Output the (x, y) coordinate of the center of the cell containing the given text.  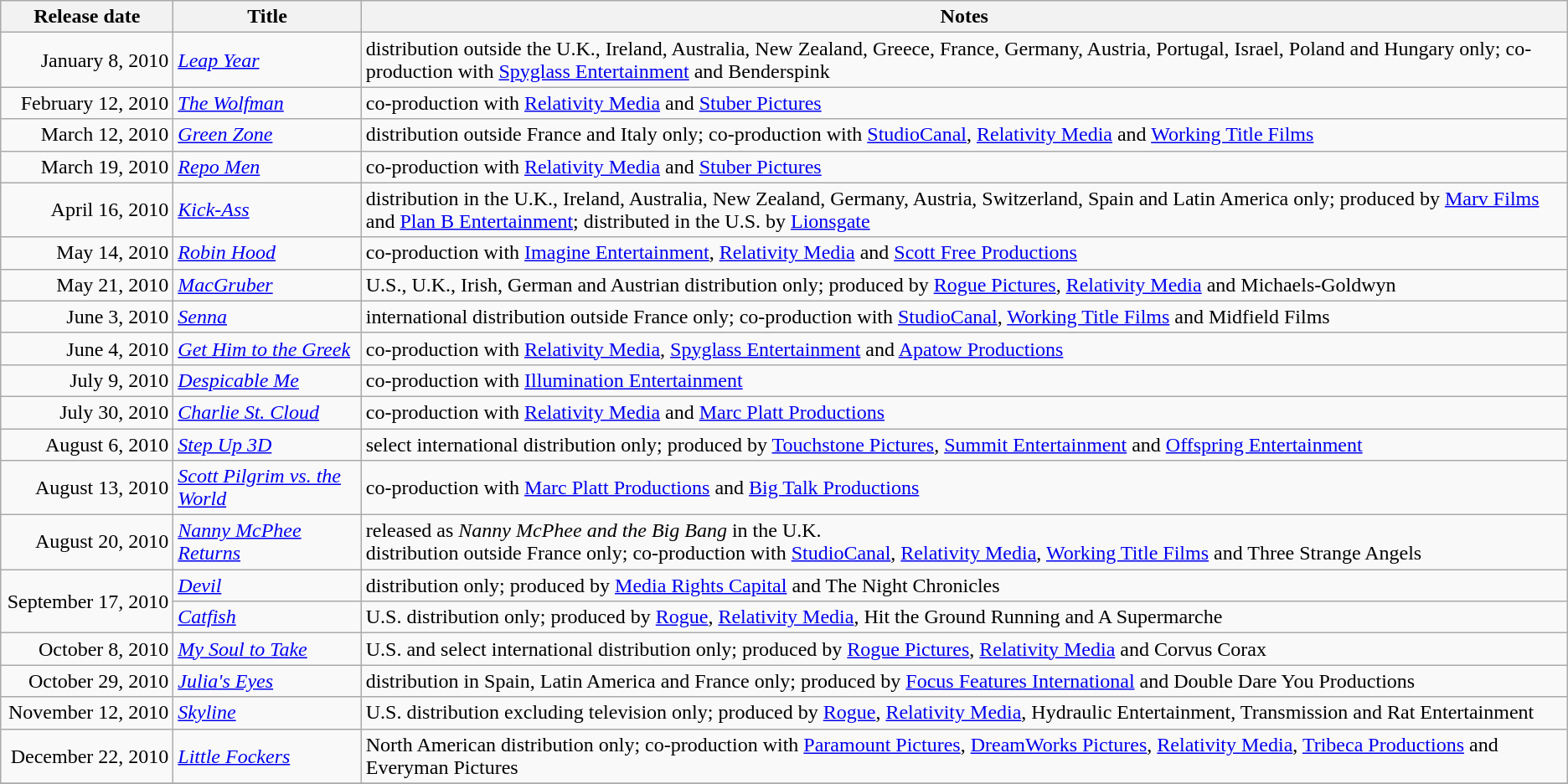
Nanny McPhee Returns (267, 543)
January 8, 2010 (87, 60)
distribution outside France and Italy only; co-production with StudioCanal, Relativity Media and Working Title Films (964, 135)
Leap Year (267, 60)
co-production with Marc Platt Productions and Big Talk Productions (964, 487)
February 12, 2010 (87, 103)
Skyline (267, 713)
select international distribution only; produced by Touchstone Pictures, Summit Entertainment and Offspring Entertainment (964, 445)
May 21, 2010 (87, 285)
co-production with Relativity Media, Spyglass Entertainment and Apatow Productions (964, 348)
November 12, 2010 (87, 713)
September 17, 2010 (87, 601)
MacGruber (267, 285)
Step Up 3D (267, 445)
Notes (964, 17)
Senna (267, 317)
Julia's Eyes (267, 681)
Robin Hood (267, 253)
June 3, 2010 (87, 317)
co-production with Imagine Entertainment, Relativity Media and Scott Free Productions (964, 253)
March 19, 2010 (87, 167)
Scott Pilgrim vs. the World (267, 487)
international distribution outside France only; co-production with StudioCanal, Working Title Films and Midfield Films (964, 317)
August 20, 2010 (87, 543)
Devil (267, 585)
co-production with Illumination Entertainment (964, 380)
August 6, 2010 (87, 445)
U.S., U.K., Irish, German and Austrian distribution only; produced by Rogue Pictures, Relativity Media and Michaels-Goldwyn (964, 285)
Charlie St. Cloud (267, 412)
U.S. distribution excluding television only; produced by Rogue, Relativity Media, Hydraulic Entertainment, Transmission and Rat Entertainment (964, 713)
Release date (87, 17)
Catfish (267, 617)
August 13, 2010 (87, 487)
October 29, 2010 (87, 681)
Green Zone (267, 135)
Title (267, 17)
July 30, 2010 (87, 412)
June 4, 2010 (87, 348)
U.S. and select international distribution only; produced by Rogue Pictures, Relativity Media and Corvus Corax (964, 649)
Kick-Ass (267, 209)
October 8, 2010 (87, 649)
The Wolfman (267, 103)
My Soul to Take (267, 649)
March 12, 2010 (87, 135)
July 9, 2010 (87, 380)
May 14, 2010 (87, 253)
Despicable Me (267, 380)
December 22, 2010 (87, 756)
U.S. distribution only; produced by Rogue, Relativity Media, Hit the Ground Running and A Supermarche (964, 617)
Repo Men (267, 167)
co-production with Relativity Media and Marc Platt Productions (964, 412)
distribution in Spain, Latin America and France only; produced by Focus Features International and Double Dare You Productions (964, 681)
Little Fockers (267, 756)
April 16, 2010 (87, 209)
distribution only; produced by Media Rights Capital and The Night Chronicles (964, 585)
Get Him to the Greek (267, 348)
